Return [x, y] of the center of cell containing provided text 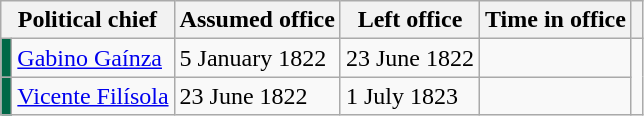
Gabino Gaínza [93, 58]
Assumed office [257, 20]
Time in office [556, 20]
Left office [410, 20]
1 July 1823 [410, 96]
Political chief [88, 20]
5 January 1822 [257, 58]
Vicente Filísola [93, 96]
